Capture the cell that displays the provided text and extract its [x, y] central coordinate. 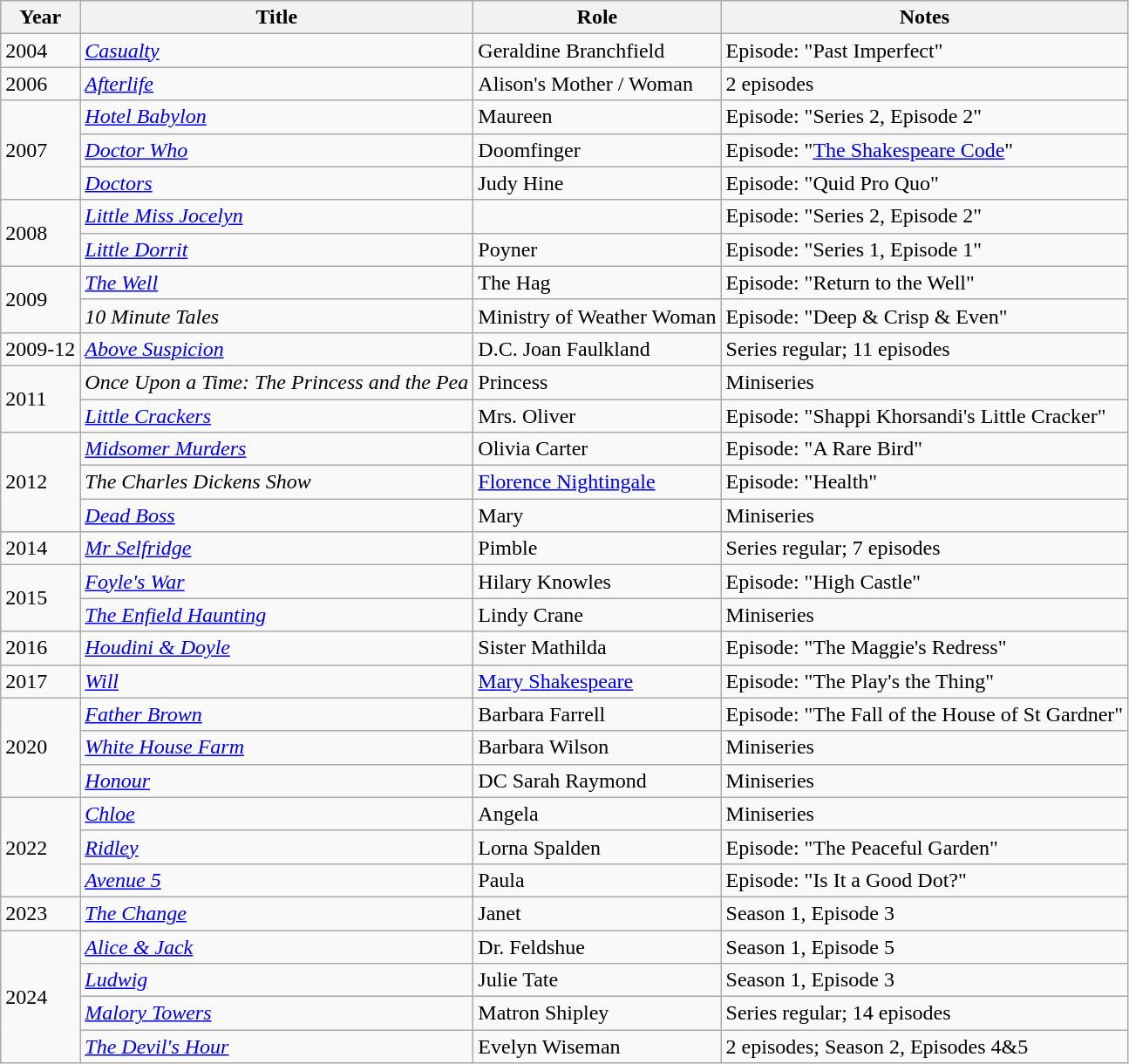
Houdini & Doyle [277, 648]
The Enfield Haunting [277, 615]
Barbara Farrell [597, 714]
2012 [40, 482]
10 Minute Tales [277, 316]
2009-12 [40, 349]
Role [597, 17]
Will [277, 681]
Episode: "Health" [924, 482]
2009 [40, 299]
Paula [597, 880]
Avenue 5 [277, 880]
D.C. Joan Faulkland [597, 349]
The Hag [597, 283]
2007 [40, 150]
2024 [40, 996]
Ludwig [277, 980]
Episode: "The Maggie's Redress" [924, 648]
Alison's Mother / Woman [597, 84]
Episode: "Past Imperfect" [924, 51]
Notes [924, 17]
Barbara Wilson [597, 747]
Ministry of Weather Woman [597, 316]
Olivia Carter [597, 449]
Episode: "The Fall of the House of St Gardner" [924, 714]
Little Crackers [277, 416]
2 episodes; Season 2, Episodes 4&5 [924, 1047]
Ridley [277, 847]
Sister Mathilda [597, 648]
Afterlife [277, 84]
The Charles Dickens Show [277, 482]
2004 [40, 51]
Judy Hine [597, 183]
Title [277, 17]
Mr Selfridge [277, 549]
2022 [40, 847]
Chloe [277, 814]
Episode: "Is It a Good Dot?" [924, 880]
Mary Shakespeare [597, 681]
Maureen [597, 117]
2 episodes [924, 84]
Doomfinger [597, 150]
Angela [597, 814]
Dead Boss [277, 515]
Series regular; 11 episodes [924, 349]
Episode: "High Castle" [924, 582]
Malory Towers [277, 1013]
Hotel Babylon [277, 117]
Father Brown [277, 714]
Little Dorrit [277, 249]
The Well [277, 283]
Series regular; 14 episodes [924, 1013]
Foyle's War [277, 582]
Episode: "Quid Pro Quo" [924, 183]
2006 [40, 84]
The Devil's Hour [277, 1047]
Casualty [277, 51]
Episode: "The Shakespeare Code" [924, 150]
Season 1, Episode 5 [924, 946]
Princess [597, 382]
Year [40, 17]
Florence Nightingale [597, 482]
Little Miss Jocelyn [277, 216]
Lorna Spalden [597, 847]
Matron Shipley [597, 1013]
Doctor Who [277, 150]
Pimble [597, 549]
2015 [40, 598]
The Change [277, 913]
2020 [40, 747]
Janet [597, 913]
Poyner [597, 249]
Julie Tate [597, 980]
DC Sarah Raymond [597, 781]
Once Upon a Time: The Princess and the Pea [277, 382]
2017 [40, 681]
White House Farm [277, 747]
Doctors [277, 183]
Episode: "Deep & Crisp & Even" [924, 316]
2023 [40, 913]
Midsomer Murders [277, 449]
Episode: "The Peaceful Garden" [924, 847]
Mary [597, 515]
2016 [40, 648]
Dr. Feldshue [597, 946]
Geraldine Branchfield [597, 51]
Hilary Knowles [597, 582]
Episode: "Shappi Khorsandi's Little Cracker" [924, 416]
Lindy Crane [597, 615]
Episode: "The Play's the Thing" [924, 681]
Alice & Jack [277, 946]
2014 [40, 549]
Evelyn Wiseman [597, 1047]
Mrs. Oliver [597, 416]
Episode: "Return to the Well" [924, 283]
2008 [40, 233]
Episode: "Series 1, Episode 1" [924, 249]
Honour [277, 781]
Episode: "A Rare Bird" [924, 449]
Above Suspicion [277, 349]
Series regular; 7 episodes [924, 549]
2011 [40, 399]
